Detect which cell encompasses the target text, then output its (X, Y) center coordinate. 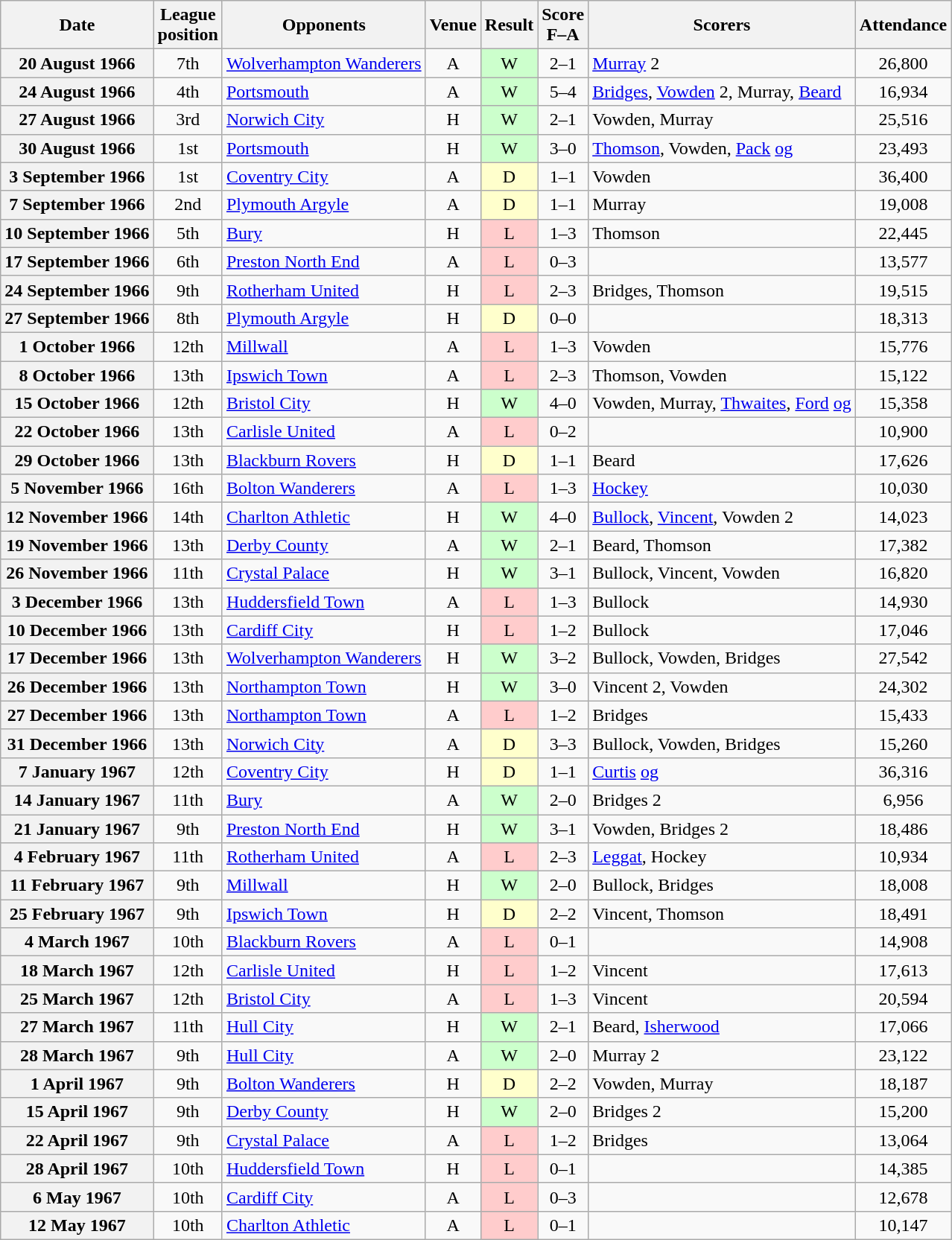
7 September 1966 (77, 205)
0–2 (563, 432)
14,385 (903, 1169)
Vincent, Thomson (723, 914)
Opponents (323, 25)
15 October 1966 (77, 404)
Thomson, Vowden (723, 375)
26,800 (903, 63)
24,302 (903, 687)
12 November 1966 (77, 517)
Hockey (723, 489)
15,122 (903, 375)
Venue (453, 25)
10,147 (903, 1225)
4th (188, 92)
1 October 1966 (77, 346)
17,382 (903, 545)
22 October 1966 (77, 432)
3 September 1966 (77, 177)
13,577 (903, 261)
29 October 1966 (77, 460)
27 December 1966 (77, 715)
18,008 (903, 886)
20,594 (903, 999)
12,678 (903, 1197)
19,008 (903, 205)
27 August 1966 (77, 120)
3 December 1966 (77, 602)
10 September 1966 (77, 233)
4 February 1967 (77, 857)
Vincent 2, Vowden (723, 687)
15,358 (903, 404)
Vowden, Murray, Thwaites, Ford og (723, 404)
Bullock, Vincent, Vowden (723, 573)
4 March 1967 (77, 942)
0–0 (563, 318)
24 August 1966 (77, 92)
Murray (723, 205)
Date (77, 25)
15,433 (903, 715)
18,187 (903, 1084)
17 December 1966 (77, 658)
28 April 1967 (77, 1169)
36,400 (903, 177)
Bullock, Bridges (723, 886)
27,542 (903, 658)
5–4 (563, 92)
14,930 (903, 602)
13,064 (903, 1140)
Beard, Isherwood (723, 1027)
3–3 (563, 743)
7th (188, 63)
Thomson, Vowden, Pack og (723, 148)
15,260 (903, 743)
18 March 1967 (77, 970)
28 March 1967 (77, 1055)
11 February 1967 (77, 886)
8 October 1966 (77, 375)
17,613 (903, 970)
25 March 1967 (77, 999)
19,515 (903, 290)
20 August 1966 (77, 63)
1 April 1967 (77, 1084)
Beard, Thomson (723, 545)
3–2 (563, 658)
16,820 (903, 573)
31 December 1966 (77, 743)
17,066 (903, 1027)
16th (188, 489)
6th (188, 261)
12 May 1967 (77, 1225)
36,316 (903, 772)
5 November 1966 (77, 489)
17 September 1966 (77, 261)
10,900 (903, 432)
19 November 1966 (77, 545)
15,200 (903, 1112)
Bridges, Thomson (723, 290)
15 April 1967 (77, 1112)
24 September 1966 (77, 290)
Bridges, Vowden 2, Murray, Beard (723, 92)
27 September 1966 (77, 318)
3rd (188, 120)
10,934 (903, 857)
2nd (188, 205)
ScoreF–A (563, 25)
6,956 (903, 800)
10,030 (903, 489)
26 December 1966 (77, 687)
Scorers (723, 25)
17,626 (903, 460)
30 August 1966 (77, 148)
23,493 (903, 148)
25 February 1967 (77, 914)
8th (188, 318)
26 November 1966 (77, 573)
Bullock, Vincent, Vowden 2 (723, 517)
5th (188, 233)
Beard (723, 460)
7 January 1967 (77, 772)
25,516 (903, 120)
Attendance (903, 25)
14,023 (903, 517)
23,122 (903, 1055)
14 January 1967 (77, 800)
10 December 1966 (77, 630)
21 January 1967 (77, 829)
22,445 (903, 233)
Vowden, Bridges 2 (723, 829)
Thomson (723, 233)
16,934 (903, 92)
27 March 1967 (77, 1027)
Curtis og (723, 772)
18,491 (903, 914)
14th (188, 517)
18,486 (903, 829)
18,313 (903, 318)
Result (509, 25)
Leggat, Hockey (723, 857)
14,908 (903, 942)
15,776 (903, 346)
6 May 1967 (77, 1197)
22 April 1967 (77, 1140)
Leagueposition (188, 25)
17,046 (903, 630)
